Detect which cell encompasses the target text, then output its (X, Y) center coordinate. 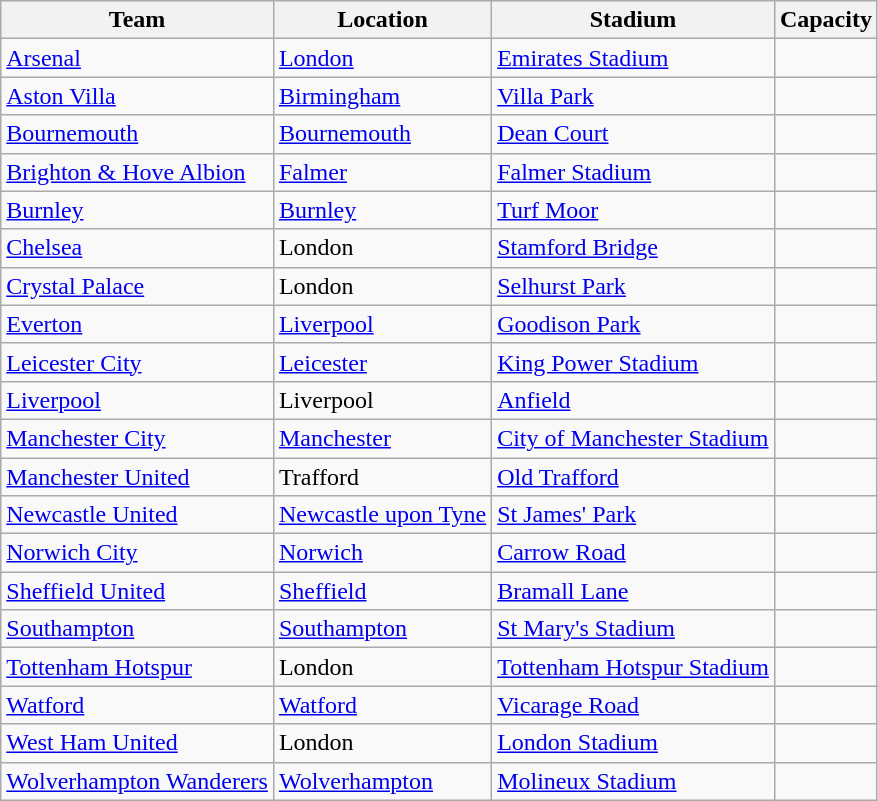
Molineux Stadium (634, 781)
Arsenal (138, 58)
Wolverhampton Wanderers (138, 781)
London Stadium (634, 743)
Chelsea (138, 248)
St Mary's Stadium (634, 629)
Crystal Palace (138, 286)
Tottenham Hotspur Stadium (634, 667)
Wolverhampton (382, 781)
Everton (138, 324)
Stadium (634, 20)
Brighton & Hove Albion (138, 172)
Carrow Road (634, 553)
Newcastle United (138, 515)
Aston Villa (138, 96)
Falmer Stadium (634, 172)
St James' Park (634, 515)
Sheffield (382, 591)
Leicester (382, 362)
Stamford Bridge (634, 248)
Old Trafford (634, 477)
Team (138, 20)
Anfield (634, 400)
King Power Stadium (634, 362)
City of Manchester Stadium (634, 438)
Turf Moor (634, 210)
Leicester City (138, 362)
Location (382, 20)
Manchester City (138, 438)
Tottenham Hotspur (138, 667)
Dean Court (634, 134)
Norwich (382, 553)
Vicarage Road (634, 705)
Manchester United (138, 477)
West Ham United (138, 743)
Norwich City (138, 553)
Emirates Stadium (634, 58)
Villa Park (634, 96)
Trafford (382, 477)
Birmingham (382, 96)
Newcastle upon Tyne (382, 515)
Selhurst Park (634, 286)
Goodison Park (634, 324)
Manchester (382, 438)
Falmer (382, 172)
Bramall Lane (634, 591)
Sheffield United (138, 591)
Capacity (826, 20)
